Capture the cell that displays the provided text and extract its (x, y) central coordinate. 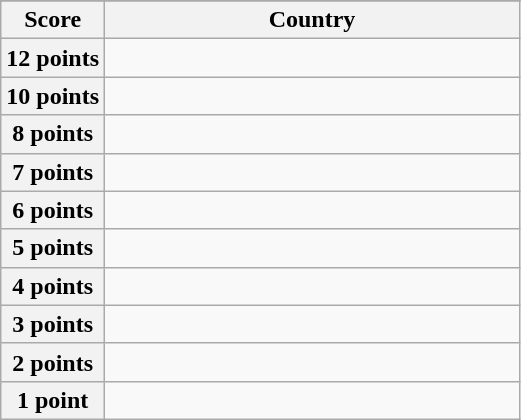
8 points (53, 134)
Score (53, 20)
12 points (53, 58)
Country (312, 20)
7 points (53, 172)
4 points (53, 286)
6 points (53, 210)
3 points (53, 324)
1 point (53, 400)
10 points (53, 96)
5 points (53, 248)
2 points (53, 362)
